Find where the given text appears and provide that cell's center as [x, y] coordinate. 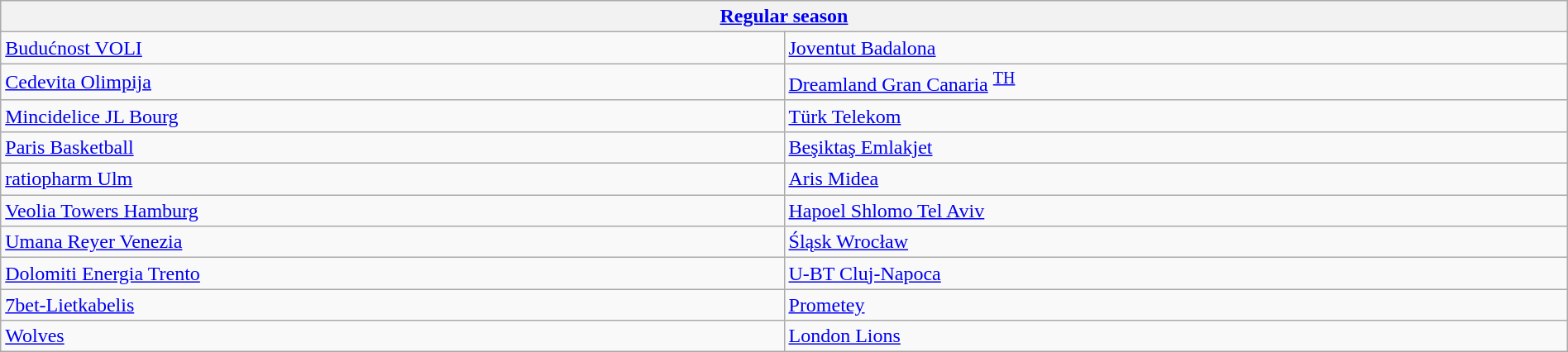
Dreamland Gran Canaria TH [1176, 83]
ratiopharm Ulm [392, 179]
London Lions [1176, 336]
Aris Midea [1176, 179]
Dolomiti Energia Trento [392, 274]
U-BT Cluj-Napoca [1176, 274]
Regular season [784, 17]
Prometey [1176, 305]
Joventut Badalona [1176, 48]
Śląsk Wrocław [1176, 242]
Veolia Towers Hamburg [392, 211]
Beşiktaş Emlakjet [1176, 147]
Cedevita Olimpija [392, 83]
Budućnost VOLI [392, 48]
Wolves [392, 336]
Umana Reyer Venezia [392, 242]
7bet-Lietkabelis [392, 305]
Paris Basketball [392, 147]
Türk Telekom [1176, 116]
Hapoel Shlomo Tel Aviv [1176, 211]
Mincidelice JL Bourg [392, 116]
